Provide the [x, y] coordinate of the cell's center where the given text is located.  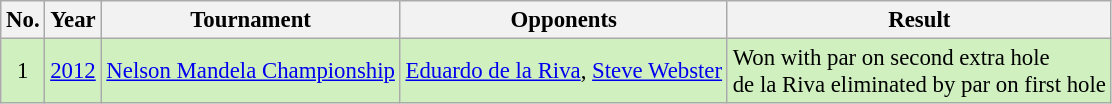
1 [23, 72]
Won with par on second extra holede la Riva eliminated by par on first hole [919, 72]
Result [919, 20]
Eduardo de la Riva, Steve Webster [564, 72]
Opponents [564, 20]
Nelson Mandela Championship [250, 72]
2012 [73, 72]
Tournament [250, 20]
Year [73, 20]
No. [23, 20]
